Identify which cell holds the provided text, then report its [x, y] central coordinate. 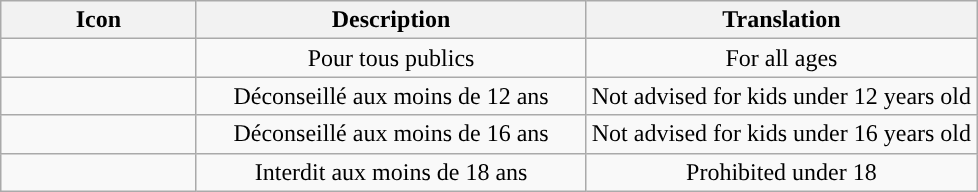
Not advised for kids under 12 years old [781, 96]
For all ages [781, 58]
Déconseillé aux moins de 12 ans [391, 96]
Pour tous publics [391, 58]
Icon [98, 20]
Prohibited under 18 [781, 172]
Déconseillé aux moins de 16 ans [391, 134]
Interdit aux moins de 18 ans [391, 172]
Description [391, 20]
Not advised for kids under 16 years old [781, 134]
Translation [781, 20]
